Extract the (x, y) coordinate from the center of the cell holding the provided text.  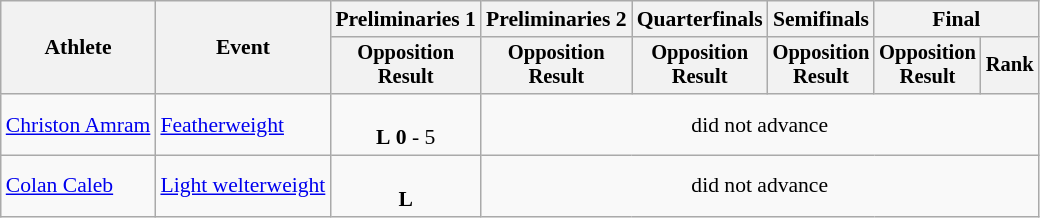
Final (956, 19)
Event (242, 48)
Athlete (78, 48)
Colan Caleb (78, 186)
Preliminaries 1 (406, 19)
Semifinals (822, 19)
Quarterfinals (700, 19)
Rank (1010, 66)
Christon Amram (78, 124)
L (406, 186)
Light welterweight (242, 186)
Featherweight (242, 124)
L 0 - 5 (406, 124)
Preliminaries 2 (556, 19)
